Output the (X, Y) coordinate of the center of the cell containing the given text.  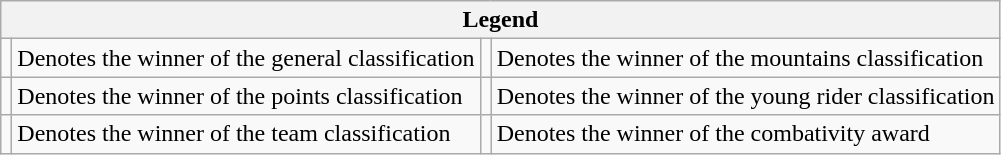
Denotes the winner of the general classification (246, 58)
Denotes the winner of the mountains classification (746, 58)
Denotes the winner of the team classification (246, 134)
Denotes the winner of the combativity award (746, 134)
Denotes the winner of the points classification (246, 96)
Denotes the winner of the young rider classification (746, 96)
Legend (500, 20)
